Return the (X, Y) coordinate for the center point of the cell that contains the specified text.  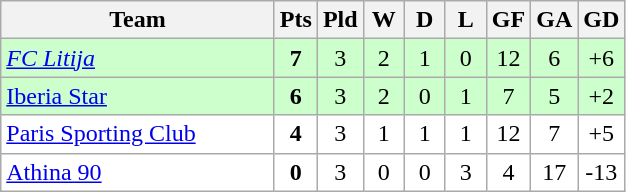
Paris Sporting Club (138, 134)
+6 (602, 58)
-13 (602, 172)
Pts (296, 20)
5 (554, 96)
Team (138, 20)
+2 (602, 96)
17 (554, 172)
Athina 90 (138, 172)
GA (554, 20)
D (424, 20)
GF (508, 20)
W (384, 20)
FC Litija (138, 58)
+5 (602, 134)
Pld (340, 20)
L (466, 20)
Iberia Star (138, 96)
GD (602, 20)
